Search for the cell housing the specified text and yield its (x, y) center coordinate. 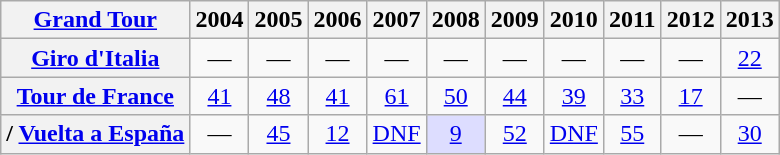
39 (574, 96)
Tour de France (96, 96)
48 (278, 96)
50 (456, 96)
Giro d'Italia (96, 58)
33 (632, 96)
2005 (278, 20)
2011 (632, 20)
2009 (514, 20)
22 (750, 58)
2012 (690, 20)
44 (514, 96)
45 (278, 134)
2008 (456, 20)
2013 (750, 20)
30 (750, 134)
2007 (396, 20)
/ Vuelta a España (96, 134)
55 (632, 134)
2006 (338, 20)
17 (690, 96)
12 (338, 134)
2010 (574, 20)
52 (514, 134)
2004 (220, 20)
61 (396, 96)
9 (456, 134)
Grand Tour (96, 20)
